Pinpoint the cell where the given text exists, returning its (x, y) midpoint coordinate. 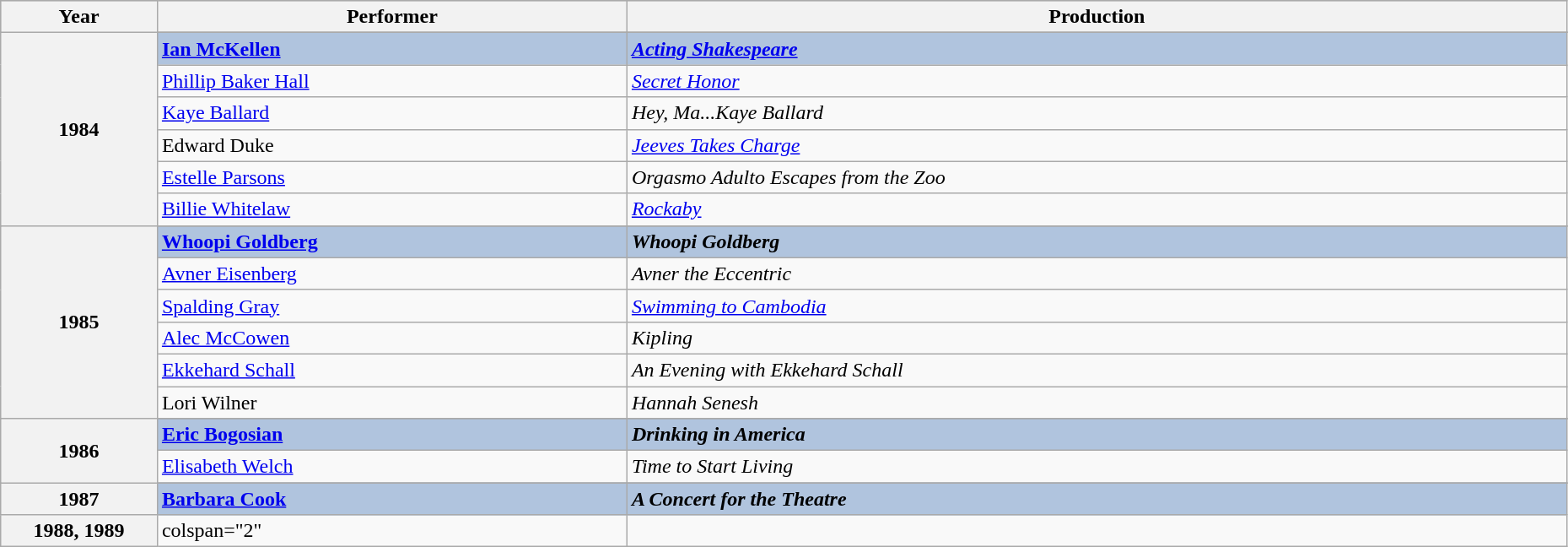
Jeeves Takes Charge (1097, 145)
Edward Duke (391, 145)
Secret Honor (1097, 81)
Eric Bogosian (391, 435)
1985 (79, 322)
colspan="2" (391, 531)
Avner Eisenberg (391, 273)
Billie Whitelaw (391, 209)
Swimming to Cambodia (1097, 306)
A Concert for the Theatre (1097, 499)
Orgasmo Adulto Escapes from the Zoo (1097, 177)
1987 (79, 499)
1988, 1989 (79, 531)
Barbara Cook (391, 499)
Estelle Parsons (391, 177)
Time to Start Living (1097, 467)
1986 (79, 451)
Kaye Ballard (391, 113)
Alec McCowen (391, 338)
Drinking in America (1097, 435)
Hannah Senesh (1097, 403)
Phillip Baker Hall (391, 81)
Acting Shakespeare (1097, 49)
1984 (79, 129)
Hey, Ma...Kaye Ballard (1097, 113)
An Evening with Ekkehard Schall (1097, 370)
Performer (391, 17)
Production (1097, 17)
Lori Wilner (391, 403)
Elisabeth Welch (391, 467)
Spalding Gray (391, 306)
Avner the Eccentric (1097, 273)
Kipling (1097, 338)
Year (79, 17)
Ekkehard Schall (391, 370)
Ian McKellen (391, 49)
Rockaby (1097, 209)
